Determine the (X, Y) coordinate at the center of the cell enclosing the given text.  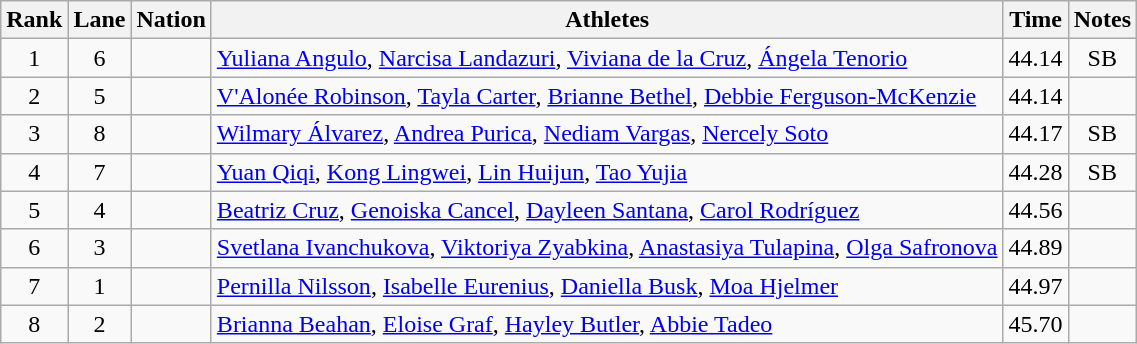
44.56 (1036, 210)
Lane (100, 20)
44.17 (1036, 134)
Athletes (607, 20)
V'Alonée Robinson, Tayla Carter, Brianne Bethel, Debbie Ferguson-McKenzie (607, 96)
44.97 (1036, 286)
Wilmary Álvarez, Andrea Purica, Nediam Vargas, Nercely Soto (607, 134)
45.70 (1036, 324)
44.89 (1036, 248)
Brianna Beahan, Eloise Graf, Hayley Butler, Abbie Tadeo (607, 324)
Beatriz Cruz, Genoiska Cancel, Dayleen Santana, Carol Rodríguez (607, 210)
Notes (1102, 20)
Nation (171, 20)
Time (1036, 20)
Rank (34, 20)
Pernilla Nilsson, Isabelle Eurenius, Daniella Busk, Moa Hjelmer (607, 286)
Svetlana Ivanchukova, Viktoriya Zyabkina, Anastasiya Tulapina, Olga Safronova (607, 248)
Yuliana Angulo, Narcisa Landazuri, Viviana de la Cruz, Ángela Tenorio (607, 58)
Yuan Qiqi, Kong Lingwei, Lin Huijun, Tao Yujia (607, 172)
44.28 (1036, 172)
